Return the [x, y] coordinate for the center point of the cell that contains the specified text.  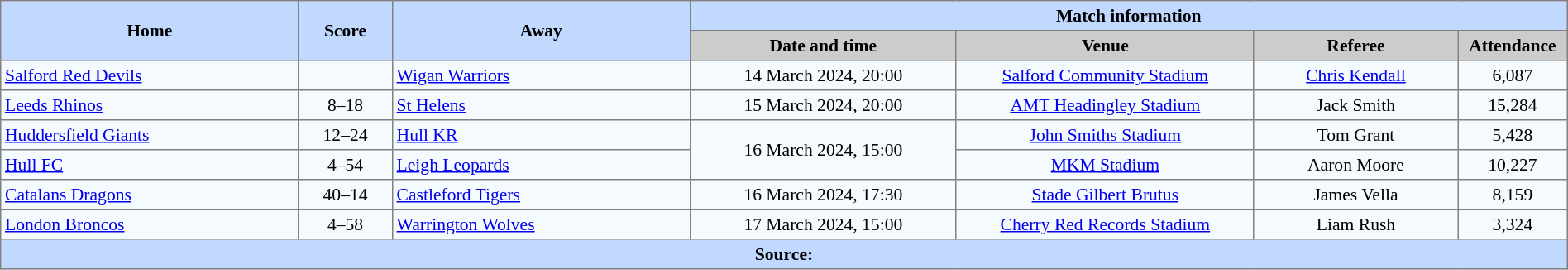
8–18 [346, 105]
Catalans Dragons [150, 195]
15,284 [1513, 105]
Chris Kendall [1355, 75]
MKM Stadium [1105, 165]
17 March 2024, 15:00 [823, 224]
16 March 2024, 15:00 [823, 150]
Wigan Warriors [541, 75]
Cherry Red Records Stadium [1105, 224]
12–24 [346, 135]
4–58 [346, 224]
John Smiths Stadium [1105, 135]
Castleford Tigers [541, 195]
London Broncos [150, 224]
Huddersfield Giants [150, 135]
Venue [1105, 46]
St Helens [541, 105]
6,087 [1513, 75]
Liam Rush [1355, 224]
AMT Headingley Stadium [1105, 105]
15 March 2024, 20:00 [823, 105]
Jack Smith [1355, 105]
Hull FC [150, 165]
Match information [1128, 16]
Tom Grant [1355, 135]
Stade Gilbert Brutus [1105, 195]
Salford Community Stadium [1105, 75]
Source: [784, 254]
Attendance [1513, 46]
Date and time [823, 46]
Home [150, 31]
40–14 [346, 195]
Leigh Leopards [541, 165]
4–54 [346, 165]
Salford Red Devils [150, 75]
Aaron Moore [1355, 165]
Away [541, 31]
5,428 [1513, 135]
16 March 2024, 17:30 [823, 195]
Hull KR [541, 135]
Warrington Wolves [541, 224]
Score [346, 31]
Referee [1355, 46]
James Vella [1355, 195]
10,227 [1513, 165]
14 March 2024, 20:00 [823, 75]
3,324 [1513, 224]
8,159 [1513, 195]
Leeds Rhinos [150, 105]
